Extract the (x, y) coordinate from the center of the cell holding the provided text.  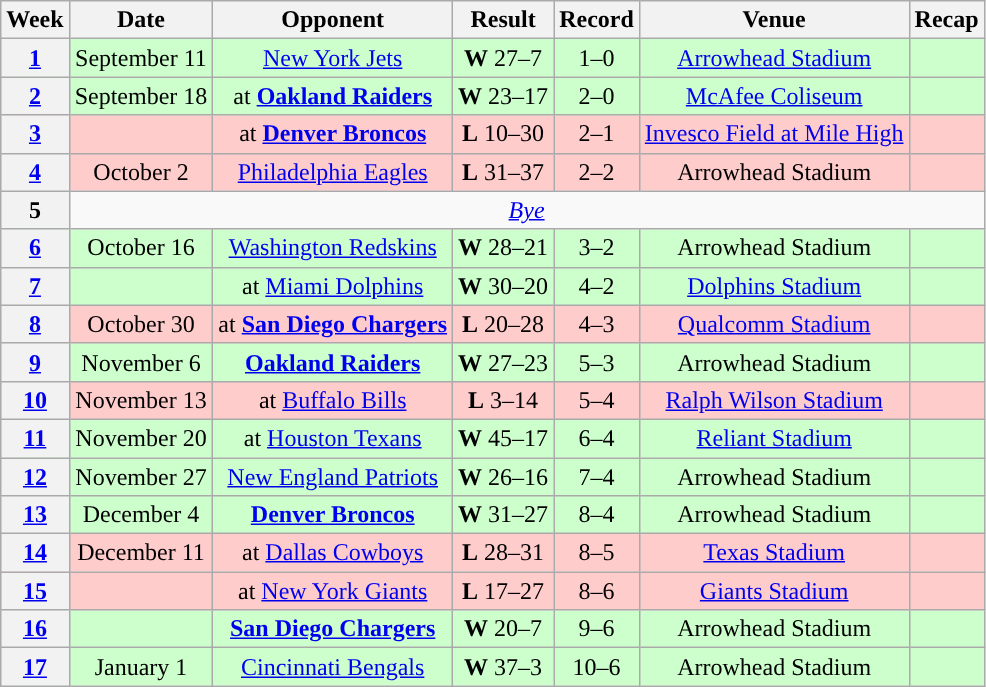
November 20 (141, 438)
9–6 (597, 629)
8–6 (597, 591)
7–4 (597, 477)
at Denver Broncos (333, 134)
13 (35, 515)
14 (35, 553)
4 (35, 172)
Date (141, 20)
7 (35, 286)
5–4 (597, 400)
2–1 (597, 134)
September 18 (141, 96)
L 31–37 (504, 172)
Texas Stadium (774, 553)
at Oakland Raiders (333, 96)
6–4 (597, 438)
New England Patriots (333, 477)
W 37–3 (504, 667)
at Dallas Cowboys (333, 553)
15 (35, 591)
October 30 (141, 324)
W 23–17 (504, 96)
5 (35, 210)
10 (35, 400)
Week (35, 20)
Giants Stadium (774, 591)
12 (35, 477)
L 20–28 (504, 324)
2–2 (597, 172)
W 31–27 (504, 515)
at Houston Texans (333, 438)
McAfee Coliseum (774, 96)
Bye (526, 210)
8–5 (597, 553)
December 4 (141, 515)
W 27–23 (504, 362)
L 10–30 (504, 134)
L 17–27 (504, 591)
4–3 (597, 324)
4–2 (597, 286)
L 3–14 (504, 400)
W 26–16 (504, 477)
at Buffalo Bills (333, 400)
Cincinnati Bengals (333, 667)
Qualcomm Stadium (774, 324)
W 20–7 (504, 629)
1 (35, 58)
11 (35, 438)
10–6 (597, 667)
17 (35, 667)
5–3 (597, 362)
November 27 (141, 477)
8–4 (597, 515)
L 28–31 (504, 553)
Philadelphia Eagles (333, 172)
Venue (774, 20)
Oakland Raiders (333, 362)
Result (504, 20)
Recap (946, 20)
Dolphins Stadium (774, 286)
Washington Redskins (333, 248)
W 27–7 (504, 58)
San Diego Chargers (333, 629)
October 16 (141, 248)
3 (35, 134)
9 (35, 362)
October 2 (141, 172)
16 (35, 629)
at Miami Dolphins (333, 286)
New York Jets (333, 58)
November 13 (141, 400)
Invesco Field at Mile High (774, 134)
September 11 (141, 58)
November 6 (141, 362)
1–0 (597, 58)
December 11 (141, 553)
Denver Broncos (333, 515)
W 28–21 (504, 248)
3–2 (597, 248)
8 (35, 324)
6 (35, 248)
January 1 (141, 667)
Ralph Wilson Stadium (774, 400)
W 45–17 (504, 438)
2 (35, 96)
at San Diego Chargers (333, 324)
Record (597, 20)
2–0 (597, 96)
Reliant Stadium (774, 438)
at New York Giants (333, 591)
Opponent (333, 20)
W 30–20 (504, 286)
